Search for the cell housing the specified text and yield its (X, Y) center coordinate. 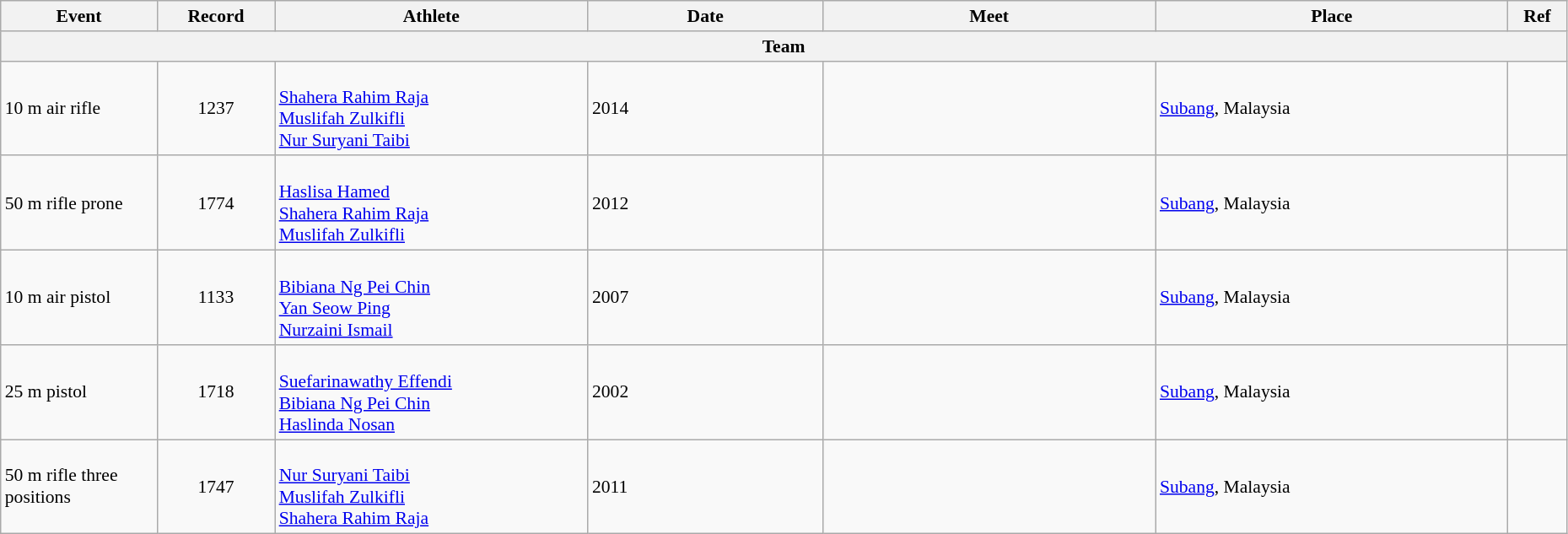
1774 (216, 203)
10 m air rifle (79, 108)
Bibiana Ng Pei ChinYan Seow PingNurzaini Ismail (432, 298)
Haslisa HamedShahera Rahim RajaMuslifah Zulkifli (432, 203)
Athlete (432, 16)
Event (79, 16)
1133 (216, 298)
Suefarinawathy EffendiBibiana Ng Pei ChinHaslinda Nosan (432, 392)
Place (1332, 16)
2011 (705, 487)
1237 (216, 108)
Ref (1538, 16)
2012 (705, 203)
2014 (705, 108)
25 m pistol (79, 392)
Team (784, 46)
1718 (216, 392)
Record (216, 16)
50 m rifle three positions (79, 487)
Date (705, 16)
50 m rifle prone (79, 203)
Nur Suryani TaibiMuslifah ZulkifliShahera Rahim Raja (432, 487)
Shahera Rahim RajaMuslifah ZulkifliNur Suryani Taibi (432, 108)
2007 (705, 298)
10 m air pistol (79, 298)
1747 (216, 487)
2002 (705, 392)
Meet (989, 16)
